Find where the given text appears and provide that cell's center as (x, y) coordinate. 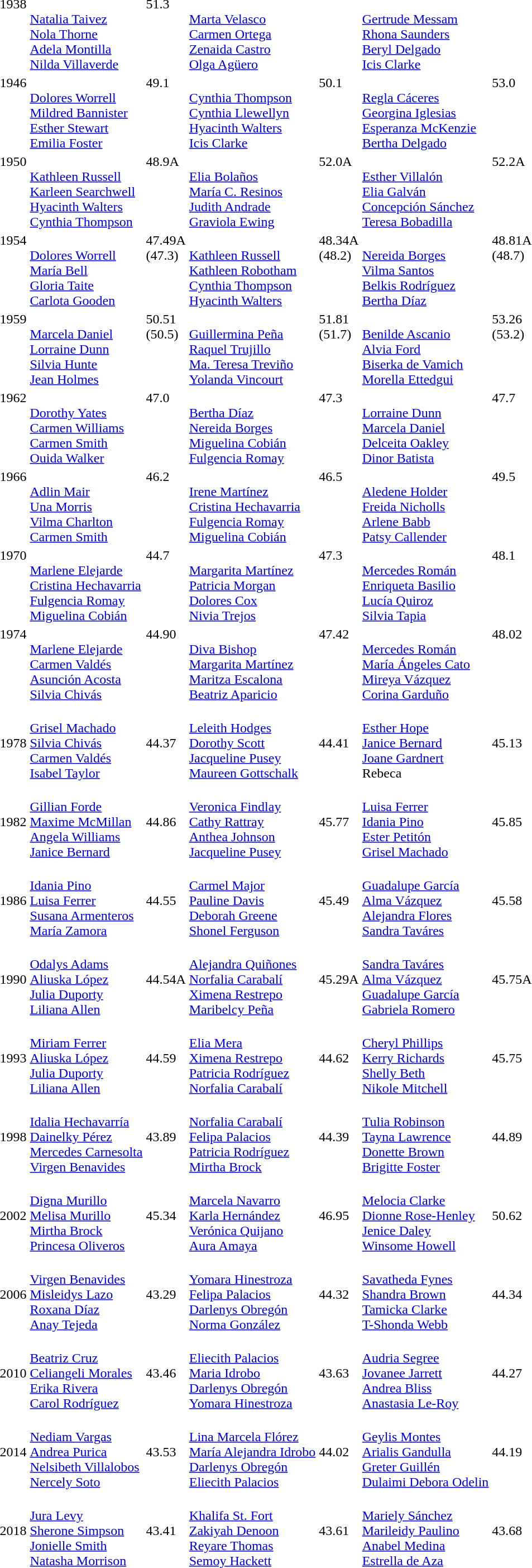
44.55 (166, 900)
44.41 (339, 743)
Cynthia Thompson Cynthia Llewellyn Hyacinth Walters Icis Clarke (252, 113)
Adlin Mair Una Morris Vilma Charlton Carmen Smith (86, 507)
46.2 (166, 507)
43.63 (339, 1373)
Nereida Borges Vilma Santos Belkis Rodríguez Bertha Díaz (425, 270)
44.32 (339, 1294)
Geylis MontesArialis GandullaGreter GuillénDulaimi Debora Odelin (425, 1452)
45.29A (339, 979)
44.39 (339, 1137)
Veronica FindlayCathy RattrayAnthea JohnsonJacqueline Pusey (252, 822)
Margarita Martínez Patricia Morgan Dolores Cox Nivia Trejos (252, 585)
Idania PinoLuisa FerrerSusana ArmenterosMaría Zamora (86, 900)
Leleith HodgesDorothy ScottJacqueline PuseyMaureen Gottschalk (252, 743)
Mercedes RománMaría Ángeles CatoMireya VázquezCorina Garduño (425, 664)
44.54A (166, 979)
44.37 (166, 743)
Aledene Holder Freida Nicholls Arlene Babb Patsy Callender (425, 507)
Marcela NavarroKarla HernándezVerónica QuijanoAura Amaya (252, 1216)
Lina Marcela FlórezMaría Alejandra IdroboDarlenys ObregónEliecith Palacios (252, 1452)
Idalia HechavarríaDainelky PérezMercedes CarnesoltaVirgen Benavides (86, 1137)
Norfalia CarabalíFelipa PalaciosPatricia RodríguezMirtha Brock (252, 1137)
Regla Cáceres Georgina Iglesias Esperanza McKenzie Bertha Delgado (425, 113)
Beatriz Cruz Celiangeli Morales Erika Rivera Carol Rodríguez (86, 1373)
48.9A (166, 192)
50.51(50.5) (166, 349)
Savatheda FynesShandra BrownTamicka ClarkeT-Shonda Webb (425, 1294)
Tulia RobinsonTayna LawrenceDonette BrownBrigitte Foster (425, 1137)
44.59 (166, 1058)
43.29 (166, 1294)
Dolores Worrell Mildred Bannister Esther Stewart Emilia Foster (86, 113)
Marcela Daniel Lorraine Dunn Silvia Hunte Jean Holmes (86, 349)
45.77 (339, 822)
Carmel MajorPauline DavisDeborah GreeneShonel Ferguson (252, 900)
Odalys AdamsAliuska LópezJulia DuportyLiliana Allen (86, 979)
47.42 (339, 664)
44.86 (166, 822)
Elia Bolaños María C. Resinos Judith Andrade Graviola Ewing (252, 192)
Marlene Elejarde Cristina Hechavarria Fulgencia Romay Miguelina Cobián (86, 585)
44.02 (339, 1452)
47.0 (166, 428)
46.5 (339, 507)
Gillian FordeMaxime McMillanAngela WilliamsJanice Bernard (86, 822)
44.62 (339, 1058)
Dorothy Yates Carmen Williams Carmen Smith Ouida Walker (86, 428)
Guadalupe GarcíaAlma VázquezAlejandra FloresSandra Taváres (425, 900)
Dolores Worrell María Bell Gloria Taite Carlota Gooden (86, 270)
Audria Segree Jovanee Jarrett Andrea Bliss Anastasia Le-Roy (425, 1373)
43.46 (166, 1373)
Guillermina Peña Raquel Trujillo Ma. Teresa Treviño Yolanda Vincourt (252, 349)
Diva BishopMargarita MartínezMaritza EscalonaBeatriz Aparicio (252, 664)
46.95 (339, 1216)
45.49 (339, 900)
52.0A (339, 192)
Esther HopeJanice BernardJoane GardnertRebeca (425, 743)
Esther Villalón Elia Galván Concepción Sánchez Teresa Bobadilla (425, 192)
Alejandra QuiñonesNorfalia CarabalíXimena RestrepoMaribelcy Peña (252, 979)
Sandra TaváresAlma VázquezGuadalupe GarcíaGabriela Romero (425, 979)
43.89 (166, 1137)
Elia MeraXimena RestrepoPatricia RodríguezNorfalia Carabalí (252, 1058)
48.34A(48.2) (339, 270)
Grisel MachadoSilvia ChivásCarmen ValdésIsabel Taylor (86, 743)
Mercedes Román Enriqueta Basilio Lucía Quiroz Silvia Tapia (425, 585)
49.1 (166, 113)
47.49A(47.3) (166, 270)
Eliecith Palacios Maria Idrobo Darlenys Obregón Yomara Hinestroza (252, 1373)
Cheryl PhillipsKerry RichardsShelly BethNikole Mitchell (425, 1058)
Marlene ElejardeCarmen ValdésAsunción AcostaSilvia Chivás (86, 664)
Kathleen Russell Karleen Searchwell Hyacinth Walters Cynthia Thompson (86, 192)
Lorraine Dunn Marcela Daniel Delceita Oakley Dinor Batista (425, 428)
Nediam VargasAndrea PuricaNelsibeth VillalobosNercely Soto (86, 1452)
44.7 (166, 585)
50.1 (339, 113)
Bertha Díaz Nereida Borges Miguelina Cobián Fulgencia Romay (252, 428)
Virgen BenavidesMisleidys LazoRoxana DíazAnay Tejeda (86, 1294)
Irene Martínez Cristina Hechavarria Fulgencia Romay Miguelina Cobián (252, 507)
Digna MurilloMelisa MurilloMirtha BrockPrincesa Oliveros (86, 1216)
Yomara HinestrozaFelipa PalaciosDarlenys ObregónNorma González (252, 1294)
Miriam FerrerAliuska LópezJulia DuportyLiliana Allen (86, 1058)
43.53 (166, 1452)
Melocia ClarkeDionne Rose-HenleyJenice DaleyWinsome Howell (425, 1216)
Benilde Ascanio Alvia Ford Biserka de Vamich Morella Ettedgui (425, 349)
Kathleen Russell Kathleen Robotham Cynthia Thompson Hyacinth Walters (252, 270)
Luisa FerrerIdania PinoEster PetitónGrisel Machado (425, 822)
45.34 (166, 1216)
51.81(51.7) (339, 349)
44.90 (166, 664)
